For the text-containing cell, return its midpoint in (x, y) coordinate format. 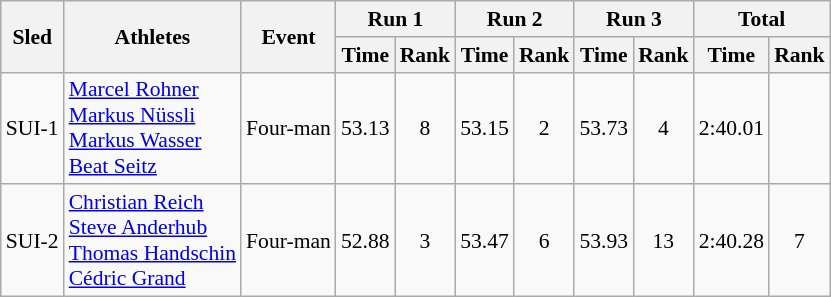
Run 1 (396, 19)
6 (544, 241)
7 (800, 241)
2:40.28 (732, 241)
Event (288, 36)
4 (664, 128)
SUI-2 (32, 241)
Run 3 (634, 19)
13 (664, 241)
53.13 (366, 128)
2 (544, 128)
52.88 (366, 241)
3 (426, 241)
53.47 (484, 241)
53.73 (604, 128)
SUI-1 (32, 128)
Total (762, 19)
53.15 (484, 128)
2:40.01 (732, 128)
Athletes (152, 36)
8 (426, 128)
Run 2 (514, 19)
Christian ReichSteve AnderhubThomas HandschinCédric Grand (152, 241)
Sled (32, 36)
53.93 (604, 241)
Marcel RohnerMarkus NüssliMarkus WasserBeat Seitz (152, 128)
